For the text-containing cell, return its midpoint in [X, Y] coordinate format. 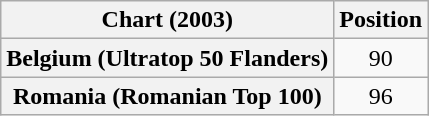
Romania (Romanian Top 100) [168, 96]
Position [381, 20]
90 [381, 58]
Belgium (Ultratop 50 Flanders) [168, 58]
Chart (2003) [168, 20]
96 [381, 96]
